Search for the cell housing the specified text and yield its [x, y] center coordinate. 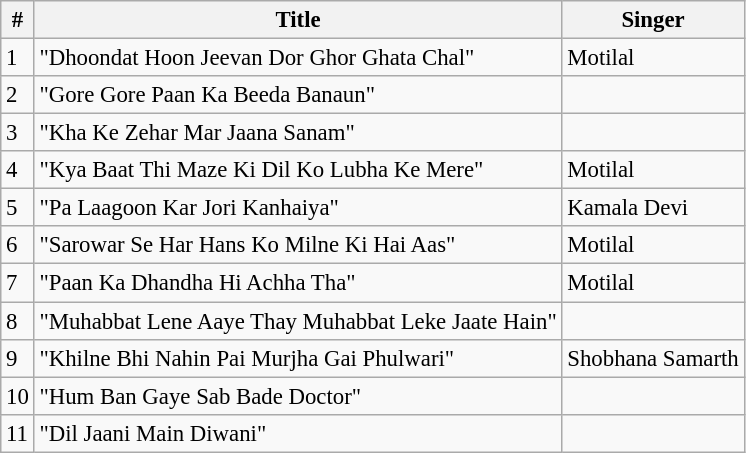
Title [298, 20]
Shobhana Samarth [653, 358]
8 [18, 321]
Singer [653, 20]
"Khilne Bhi Nahin Pai Murjha Gai Phulwari" [298, 358]
"Sarowar Se Har Hans Ko Milne Ki Hai Aas" [298, 245]
"Gore Gore Paan Ka Beeda Banaun" [298, 95]
"Hum Ban Gaye Sab Bade Doctor" [298, 396]
"Muhabbat Lene Aaye Thay Muhabbat Leke Jaate Hain" [298, 321]
"Paan Ka Dhandha Hi Achha Tha" [298, 283]
10 [18, 396]
4 [18, 170]
2 [18, 95]
Kamala Devi [653, 208]
"Dhoondat Hoon Jeevan Dor Ghor Ghata Chal" [298, 58]
6 [18, 245]
9 [18, 358]
5 [18, 208]
"Kya Baat Thi Maze Ki Dil Ko Lubha Ke Mere" [298, 170]
"Kha Ke Zehar Mar Jaana Sanam" [298, 133]
3 [18, 133]
# [18, 20]
11 [18, 433]
"Dil Jaani Main Diwani" [298, 433]
7 [18, 283]
"Pa Laagoon Kar Jori Kanhaiya" [298, 208]
1 [18, 58]
